Return (X, Y) of the center of cell containing provided text 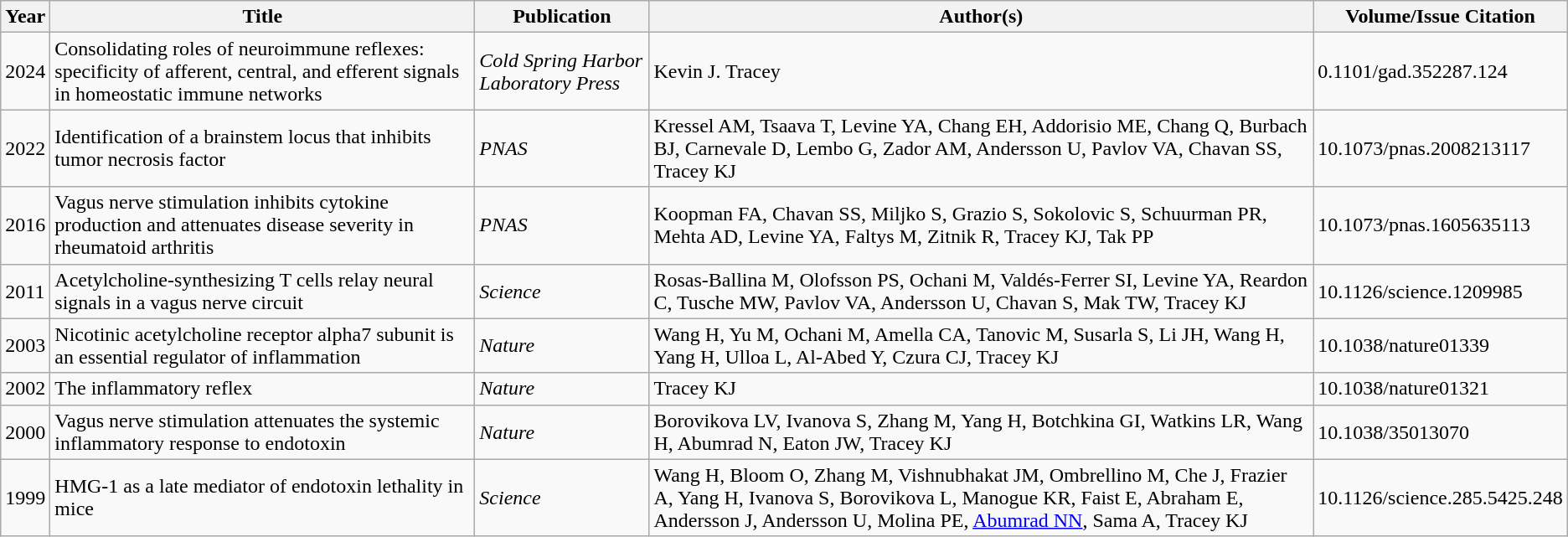
Rosas-Ballina M, Olofsson PS, Ochani M, Valdés-Ferrer SI, Levine YA, Reardon C, Tusche MW, Pavlov VA, Andersson U, Chavan S, Mak TW, Tracey KJ (982, 292)
10.1126/science.1209985 (1441, 292)
Author(s) (982, 17)
2000 (25, 432)
Nicotinic acetylcholine receptor alpha7 subunit is an essential regulator of inflammation (263, 345)
1999 (25, 498)
2011 (25, 292)
10.1038/nature01321 (1441, 389)
Consolidating roles of neuroimmune reflexes: specificity of afferent, central, and efferent signals in homeostatic immune networks (263, 71)
10.1126/science.285.5425.248 (1441, 498)
Volume/Issue Citation (1441, 17)
Acetylcholine-synthesizing T cells relay neural signals in a vagus nerve circuit (263, 292)
2016 (25, 225)
Wang H, Yu M, Ochani M, Amella CA, Tanovic M, Susarla S, Li JH, Wang H, Yang H, Ulloa L, Al-Abed Y, Czura CJ, Tracey KJ (982, 345)
Koopman FA, Chavan SS, Miljko S, Grazio S, Sokolovic S, Schuurman PR, Mehta AD, Levine YA, Faltys M, Zitnik R, Tracey KJ, Tak PP (982, 225)
10.1073/pnas.2008213117 (1441, 148)
2024 (25, 71)
Cold Spring Harbor Laboratory Press (562, 71)
0.1101/gad.352287.124 (1441, 71)
Title (263, 17)
Vagus nerve stimulation attenuates the systemic inflammatory response to endotoxin (263, 432)
Borovikova LV, Ivanova S, Zhang M, Yang H, Botchkina GI, Watkins LR, Wang H, Abumrad N, Eaton JW, Tracey KJ (982, 432)
Identification of a brainstem locus that inhibits tumor necrosis factor (263, 148)
HMG-1 as a late mediator of endotoxin lethality in mice (263, 498)
Publication (562, 17)
Vagus nerve stimulation inhibits cytokine production and attenuates disease severity in rheumatoid arthritis (263, 225)
2003 (25, 345)
2002 (25, 389)
Tracey KJ (982, 389)
Year (25, 17)
Kevin J. Tracey (982, 71)
The inflammatory reflex (263, 389)
10.1038/nature01339 (1441, 345)
10.1038/35013070 (1441, 432)
10.1073/pnas.1605635113 (1441, 225)
2022 (25, 148)
